Determine the [x, y] coordinate at the center of the cell enclosing the given text.  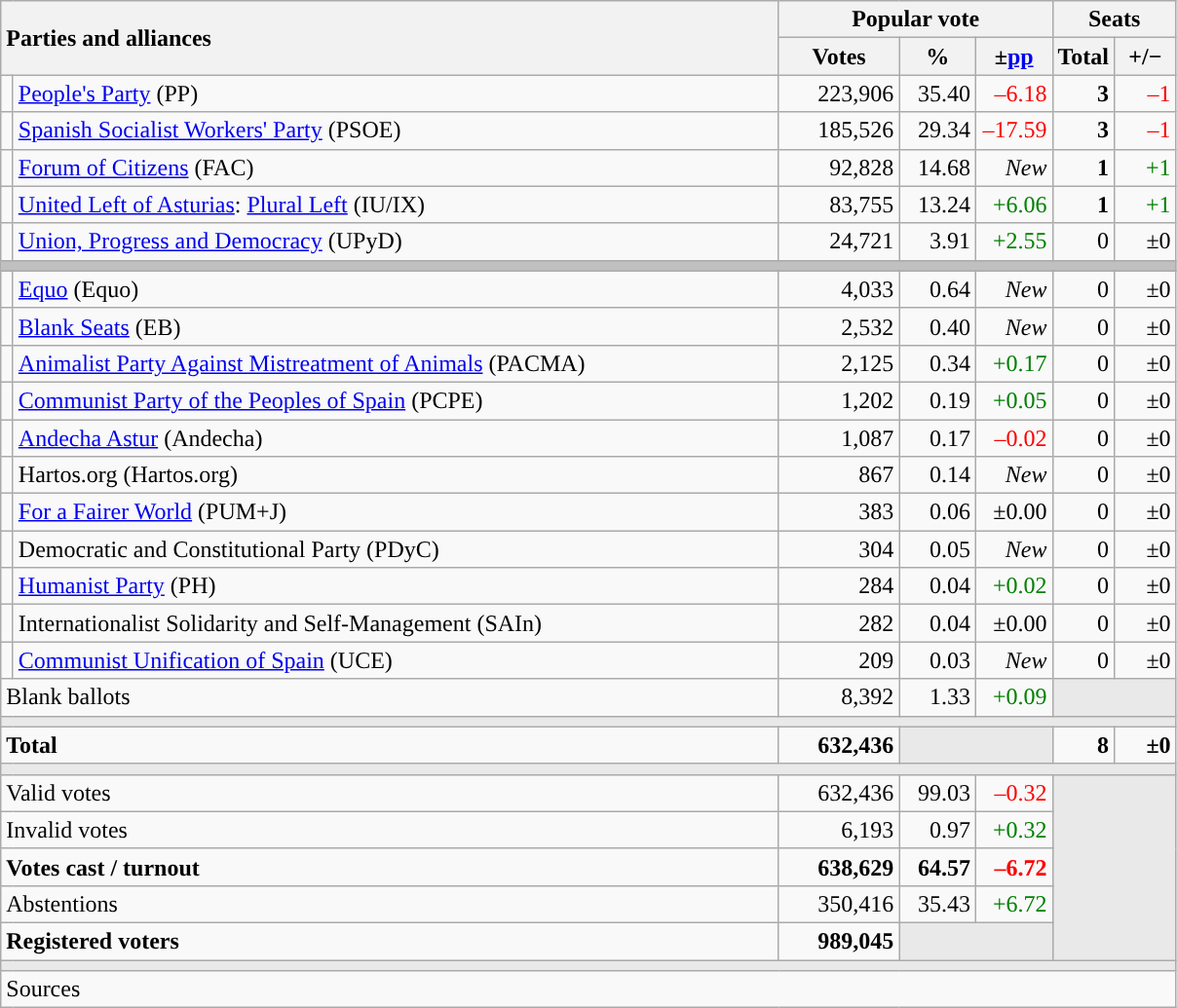
Humanist Party (PH) [396, 586]
209 [839, 660]
Valid votes [390, 793]
Equo (Equo) [396, 289]
+6.06 [1013, 205]
Union, Progress and Democracy (UPyD) [396, 242]
83,755 [839, 205]
–0.32 [1013, 793]
0.34 [937, 363]
+2.55 [1013, 242]
–0.02 [1013, 437]
185,526 [839, 131]
Blank ballots [390, 697]
±pp [1013, 56]
Spanish Socialist Workers' Party (PSOE) [396, 131]
304 [839, 549]
0.19 [937, 400]
Andecha Astur (Andecha) [396, 437]
99.03 [937, 793]
0.03 [937, 660]
–6.72 [1013, 867]
Democratic and Constitutional Party (PDyC) [396, 549]
Animalist Party Against Mistreatment of Animals (PACMA) [396, 363]
People's Party (PP) [396, 93]
64.57 [937, 867]
1,202 [839, 400]
2,125 [839, 363]
223,906 [839, 93]
14.68 [937, 168]
Communist Unification of Spain (UCE) [396, 660]
+0.17 [1013, 363]
92,828 [839, 168]
3.91 [937, 242]
8,392 [839, 697]
Votes cast / turnout [390, 867]
0.97 [937, 830]
1,087 [839, 437]
Popular vote [916, 19]
+/− [1146, 56]
350,416 [839, 904]
867 [839, 475]
–17.59 [1013, 131]
Registered voters [390, 941]
35.40 [937, 93]
24,721 [839, 242]
Internationalist Solidarity and Self-Management (SAIn) [396, 623]
4,033 [839, 289]
Hartos.org (Hartos.org) [396, 475]
Invalid votes [390, 830]
989,045 [839, 941]
284 [839, 586]
Blank Seats (EB) [396, 326]
+6.72 [1013, 904]
Sources [588, 989]
0.17 [937, 437]
383 [839, 512]
0.06 [937, 512]
6,193 [839, 830]
Communist Party of the Peoples of Spain (PCPE) [396, 400]
638,629 [839, 867]
Forum of Citizens (FAC) [396, 168]
% [937, 56]
0.14 [937, 475]
+0.09 [1013, 697]
Seats [1115, 19]
35.43 [937, 904]
For a Fairer World (PUM+J) [396, 512]
1.33 [937, 697]
8 [1083, 745]
United Left of Asturias: Plural Left (IU/IX) [396, 205]
2,532 [839, 326]
Parties and alliances [390, 38]
0.40 [937, 326]
+0.05 [1013, 400]
29.34 [937, 131]
0.64 [937, 289]
–6.18 [1013, 93]
13.24 [937, 205]
Abstentions [390, 904]
Votes [839, 56]
0.05 [937, 549]
282 [839, 623]
+0.32 [1013, 830]
+0.02 [1013, 586]
